Search for the cell housing the specified text and yield its [x, y] center coordinate. 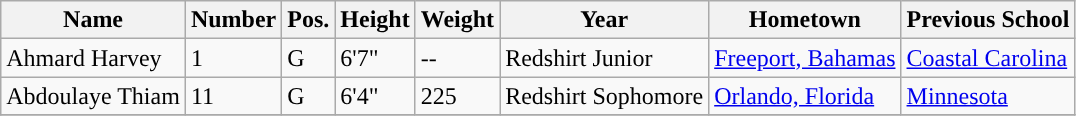
Height [375, 20]
6'7" [375, 58]
Weight [457, 20]
Minnesota [988, 96]
225 [457, 96]
6'4" [375, 96]
Previous School [988, 20]
11 [233, 96]
Hometown [805, 20]
Abdoulaye Thiam [94, 96]
Redshirt Sophomore [604, 96]
Name [94, 20]
1 [233, 58]
Orlando, Florida [805, 96]
Ahmard Harvey [94, 58]
-- [457, 58]
Redshirt Junior [604, 58]
Number [233, 20]
Coastal Carolina [988, 58]
Freeport, Bahamas [805, 58]
Pos. [308, 20]
Year [604, 20]
